Find where the given text appears and provide that cell's center as [x, y] coordinate. 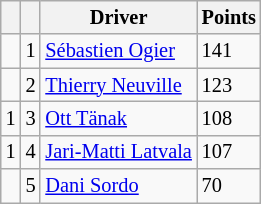
Driver [118, 17]
Jari-Matti Latvala [118, 152]
Dani Sordo [118, 186]
Ott Tänak [118, 118]
123 [229, 85]
3 [31, 118]
141 [229, 51]
Sébastien Ogier [118, 51]
107 [229, 152]
5 [31, 186]
2 [31, 85]
70 [229, 186]
4 [31, 152]
Points [229, 17]
Thierry Neuville [118, 85]
108 [229, 118]
